Pinpoint the cell where the given text exists, returning its (X, Y) midpoint coordinate. 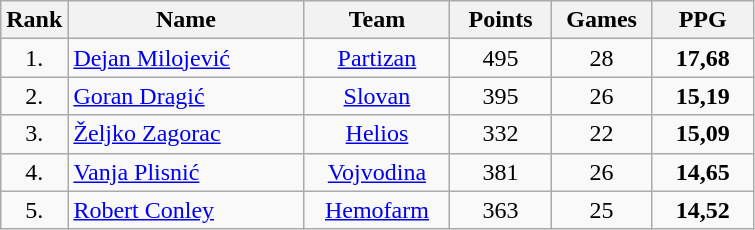
Points (500, 20)
Hemofarm (377, 210)
381 (500, 172)
395 (500, 96)
Helios (377, 134)
28 (602, 58)
22 (602, 134)
5. (34, 210)
15,09 (702, 134)
Slovan (377, 96)
Name (186, 20)
PPG (702, 20)
17,68 (702, 58)
14,65 (702, 172)
495 (500, 58)
1. (34, 58)
363 (500, 210)
Team (377, 20)
15,19 (702, 96)
Goran Dragić (186, 96)
4. (34, 172)
25 (602, 210)
Partizan (377, 58)
Vojvodina (377, 172)
3. (34, 134)
Rank (34, 20)
Dejan Milojević (186, 58)
Robert Conley (186, 210)
14,52 (702, 210)
Vanja Plisnić (186, 172)
2. (34, 96)
Željko Zagorac (186, 134)
Games (602, 20)
332 (500, 134)
